From the cell containing the given text, extract its center point as [x, y] coordinate. 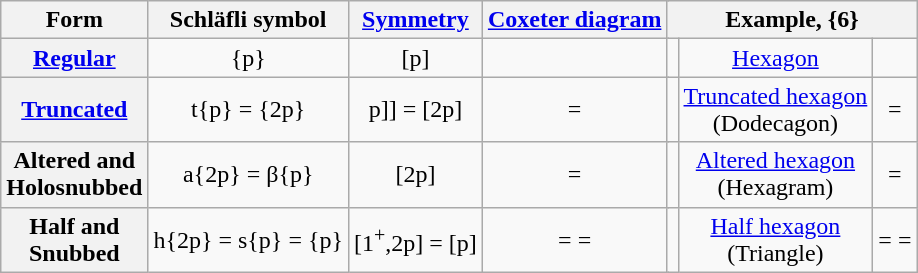
Regular [74, 58]
Form [74, 20]
Symmetry [415, 20]
Altered and Holosnubbed [74, 174]
p]] = [2p] [415, 110]
[2p] [415, 174]
Schläfli symbol [248, 20]
Example, {6} [792, 20]
Coxeter diagram [574, 20]
a{2p} = β{p} [248, 174]
Half and Snubbed [74, 240]
h{2p} = s{p} = {p} [248, 240]
Truncated hexagon(Dodecagon) [776, 110]
{p} [248, 58]
[1+,2p] = [p] [415, 240]
Half hexagon(Triangle) [776, 240]
[p] [415, 58]
Hexagon [776, 58]
Altered hexagon(Hexagram) [776, 174]
t{p} = {2p} [248, 110]
Truncated [74, 110]
